Detect which cell encompasses the target text, then output its [x, y] center coordinate. 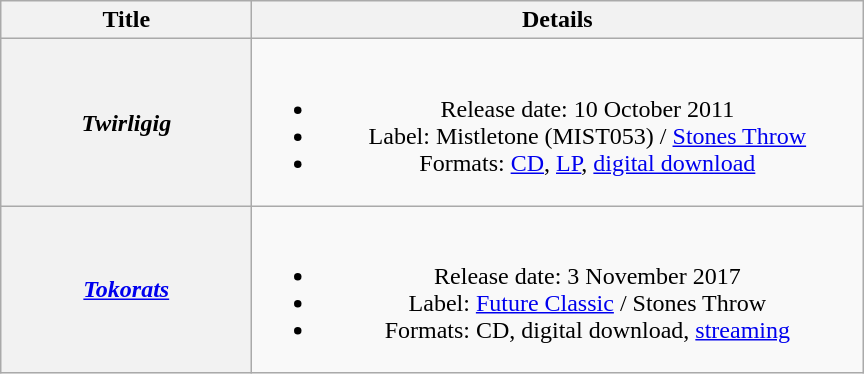
Title [126, 20]
Release date: 3 November 2017Label: Future Classic / Stones ThrowFormats: CD, digital download, streaming [558, 290]
Details [558, 20]
Release date: 10 October 2011Label: Mistletone (MIST053) / Stones ThrowFormats: CD, LP, digital download [558, 122]
Tokorats [126, 290]
Twirligig [126, 122]
